Capture the cell that displays the provided text and extract its [x, y] central coordinate. 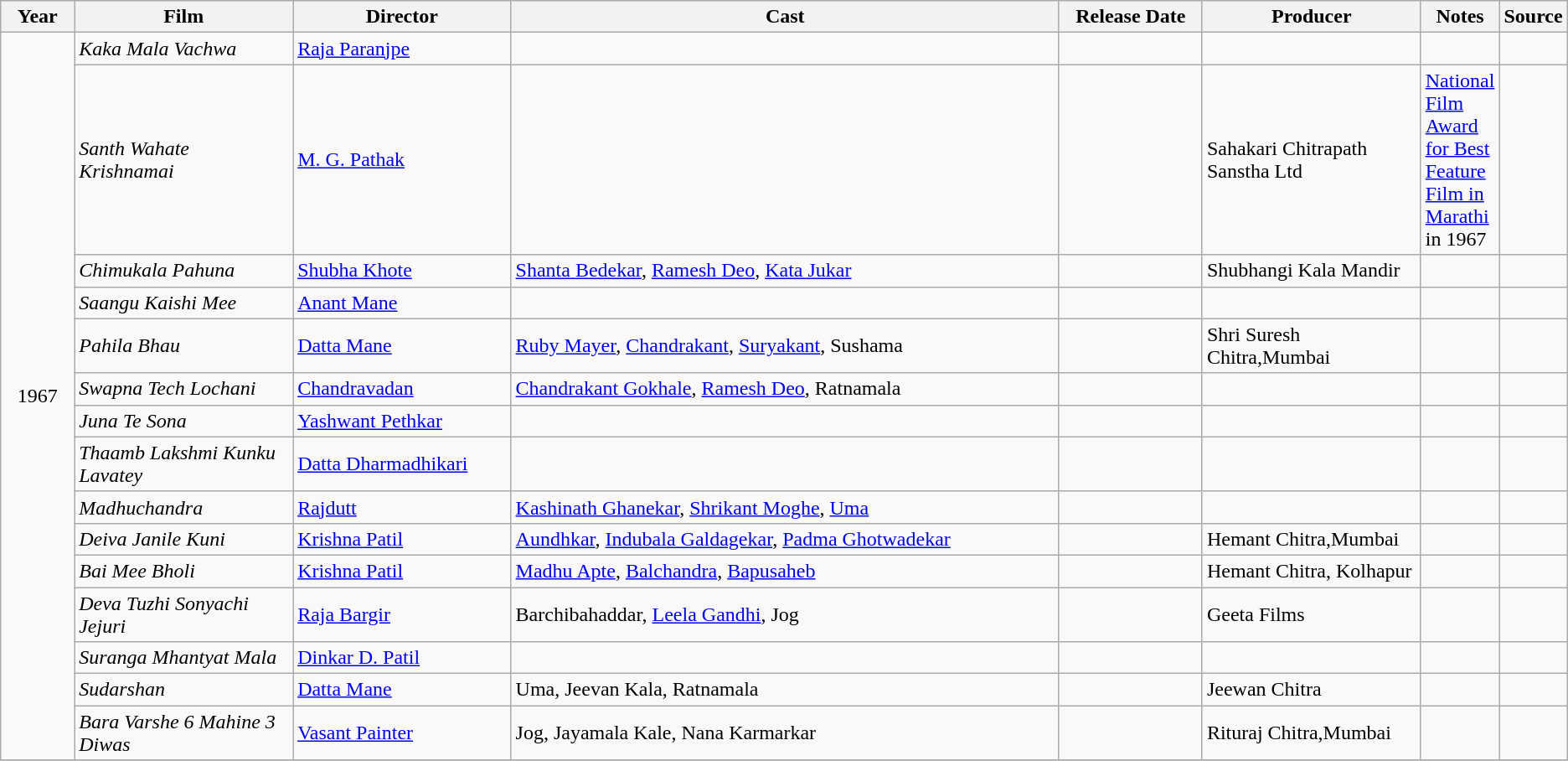
Yashwant Pethkar [402, 421]
Barchibahaddar, Leela Gandhi, Jog [785, 613]
Santh Wahate Krishnamai [184, 159]
Release Date [1131, 17]
Raja Paranjpe [402, 49]
Dinkar D. Patil [402, 658]
Deva Tuzhi Sonyachi Jejuri [184, 613]
Vasant Painter [402, 733]
Geeta Films [1312, 613]
Hemant Chitra, Kolhapur [1312, 571]
Source [1533, 17]
Thaamb Lakshmi Kunku Lavatey [184, 464]
Kashinath Ghanekar, Shrikant Moghe, Uma [785, 507]
Chandrakant Gokhale, Ramesh Deo, Ratnamala [785, 389]
Cast [785, 17]
Sahakari Chitrapath Sanstha Ltd [1312, 159]
Shubhangi Kala Mandir [1312, 271]
Bai Mee Bholi [184, 571]
Saangu Kaishi Mee [184, 303]
Film [184, 17]
Madhuchandra [184, 507]
Rajdutt [402, 507]
Shri Suresh Chitra,Mumbai [1312, 345]
Swapna Tech Lochani [184, 389]
Datta Dharmadhikari [402, 464]
Kaka Mala Vachwa [184, 49]
Jog, Jayamala Kale, Nana Karmarkar [785, 733]
Rituraj Chitra,Mumbai [1312, 733]
Chandravadan [402, 389]
Ruby Mayer, Chandrakant, Suryakant, Sushama [785, 345]
1967 [38, 396]
Aundhkar, Indubala Galdagekar, Padma Ghotwadekar [785, 539]
Raja Bargir [402, 613]
Pahila Bhau [184, 345]
Jeewan Chitra [1312, 690]
Bara Varshe 6 Mahine 3 Diwas [184, 733]
M. G. Pathak [402, 159]
Uma, Jeevan Kala, Ratnamala [785, 690]
Juna Te Sona [184, 421]
Shanta Bedekar, Ramesh Deo, Kata Jukar [785, 271]
Year [38, 17]
Director [402, 17]
Notes [1460, 17]
Hemant Chitra,Mumbai [1312, 539]
Anant Mane [402, 303]
Suranga Mhantyat Mala [184, 658]
National Film Award for Best Feature Film in Marathi in 1967 [1460, 159]
Deiva Janile Kuni [184, 539]
Chimukala Pahuna [184, 271]
Shubha Khote [402, 271]
Madhu Apte, Balchandra, Bapusaheb [785, 571]
Producer [1312, 17]
Sudarshan [184, 690]
